Determine the (x, y) coordinate at the center of the cell enclosing the given text.  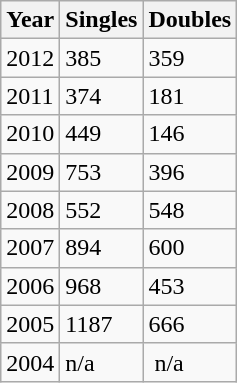
894 (102, 248)
552 (102, 210)
359 (190, 58)
181 (190, 96)
1187 (102, 324)
2010 (30, 134)
396 (190, 172)
449 (102, 134)
2008 (30, 210)
548 (190, 210)
666 (190, 324)
146 (190, 134)
2004 (30, 362)
2005 (30, 324)
385 (102, 58)
2012 (30, 58)
Singles (102, 20)
753 (102, 172)
2006 (30, 286)
453 (190, 286)
2007 (30, 248)
600 (190, 248)
Year (30, 20)
Doubles (190, 20)
2009 (30, 172)
2011 (30, 96)
374 (102, 96)
968 (102, 286)
